Return [X, Y] of the center of cell containing provided text 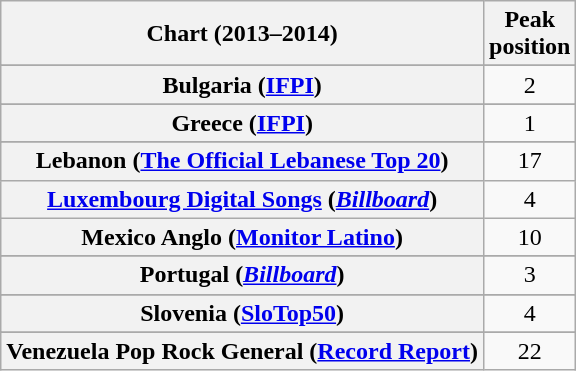
Slovenia (SloTop50) [242, 313]
Mexico Anglo (Monitor Latino) [242, 237]
Greece (IFPI) [242, 123]
Lebanon (The Official Lebanese Top 20) [242, 161]
Chart (2013–2014) [242, 34]
10 [530, 237]
1 [530, 123]
Luxembourg Digital Songs (Billboard) [242, 199]
Bulgaria (IFPI) [242, 85]
17 [530, 161]
Portugal (Billboard) [242, 275]
2 [530, 85]
22 [530, 351]
Peakposition [530, 34]
Venezuela Pop Rock General (Record Report) [242, 351]
3 [530, 275]
